Extract the [x, y] coordinate from the center of the cell holding the provided text.  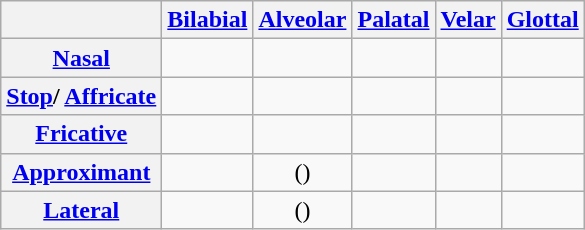
Glottal [542, 20]
Palatal [394, 20]
Alveolar [302, 20]
Bilabial [208, 20]
Approximant [82, 172]
Fricative [82, 134]
Lateral [82, 210]
Nasal [82, 58]
Stop/ Affricate [82, 96]
Velar [468, 20]
